Return the (x, y) coordinate for the center point of the cell that contains the specified text.  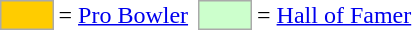
= Pro Bowler (124, 15)
